Capture the cell that displays the provided text and extract its (X, Y) central coordinate. 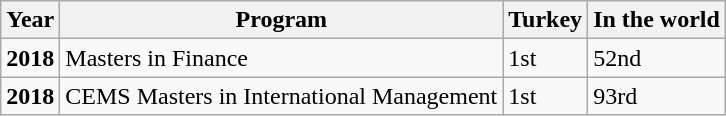
Masters in Finance (282, 58)
Turkey (546, 20)
Year (30, 20)
52nd (657, 58)
93rd (657, 96)
CEMS Masters in International Management (282, 96)
Program (282, 20)
In the world (657, 20)
